Detect which cell encompasses the target text, then output its [x, y] center coordinate. 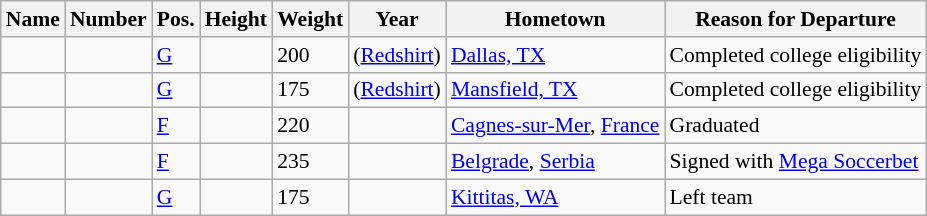
235 [310, 162]
Signed with Mega Soccerbet [796, 162]
Belgrade, Serbia [556, 162]
Pos. [176, 19]
220 [310, 126]
Kittitas, WA [556, 197]
Reason for Departure [796, 19]
Left team [796, 197]
Cagnes-sur-Mer, France [556, 126]
Height [236, 19]
Mansfield, TX [556, 90]
Name [33, 19]
Number [108, 19]
200 [310, 55]
Hometown [556, 19]
Dallas, TX [556, 55]
Weight [310, 19]
Year [397, 19]
Graduated [796, 126]
